For the text-containing cell, return its midpoint in [x, y] coordinate format. 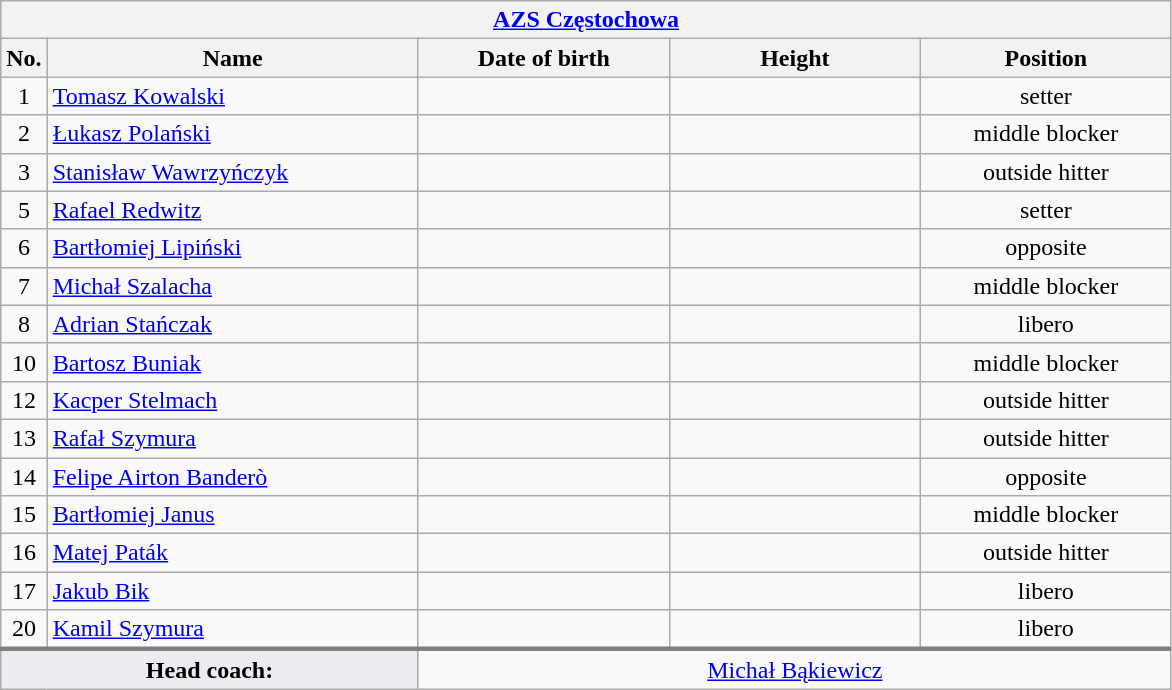
17 [24, 591]
16 [24, 553]
AZS Częstochowa [586, 20]
3 [24, 172]
Bartłomiej Janus [232, 515]
Łukasz Polański [232, 134]
Stanisław Wawrzyńczyk [232, 172]
Rafael Redwitz [232, 210]
Rafał Szymura [232, 438]
6 [24, 248]
Kacper Stelmach [232, 400]
Michał Bąkiewicz [794, 669]
1 [24, 96]
Felipe Airton Banderò [232, 477]
Kamil Szymura [232, 630]
Jakub Bik [232, 591]
14 [24, 477]
2 [24, 134]
Bartosz Buniak [232, 362]
15 [24, 515]
7 [24, 286]
Michał Szalacha [232, 286]
13 [24, 438]
Tomasz Kowalski [232, 96]
Bartłomiej Lipiński [232, 248]
8 [24, 324]
20 [24, 630]
Head coach: [210, 669]
5 [24, 210]
Matej Paták [232, 553]
12 [24, 400]
Date of birth [544, 58]
10 [24, 362]
Name [232, 58]
No. [24, 58]
Height [794, 58]
Position [1046, 58]
Adrian Stańczak [232, 324]
